Determine the (x, y) coordinate at the center of the cell enclosing the given text.  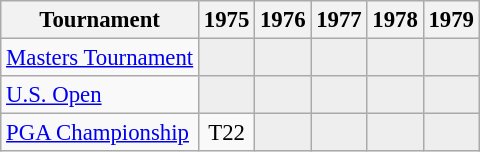
T22 (227, 133)
Tournament (100, 20)
PGA Championship (100, 133)
1979 (451, 20)
U.S. Open (100, 95)
1975 (227, 20)
1977 (339, 20)
Masters Tournament (100, 58)
1976 (283, 20)
1978 (395, 20)
